Find where the given text appears and provide that cell's center as (X, Y) coordinate. 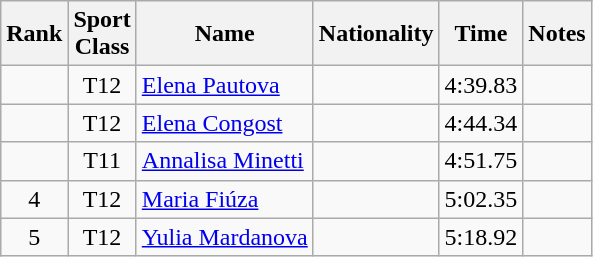
4:39.83 (481, 85)
Notes (557, 34)
Annalisa Minetti (224, 161)
4 (34, 199)
4:51.75 (481, 161)
5:02.35 (481, 199)
Name (224, 34)
Elena Congost (224, 123)
Maria Fiúza (224, 199)
Time (481, 34)
4:44.34 (481, 123)
SportClass (102, 34)
5 (34, 237)
Rank (34, 34)
Elena Pautova (224, 85)
Yulia Mardanova (224, 237)
T11 (102, 161)
Nationality (376, 34)
5:18.92 (481, 237)
